From the cell containing the given text, extract its center point as (x, y) coordinate. 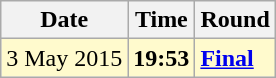
Time (162, 20)
Final (235, 58)
Date (64, 20)
3 May 2015 (64, 58)
Round (235, 20)
19:53 (162, 58)
